Scan for the cell matching the given text and deliver its [X, Y] coordinate at center. 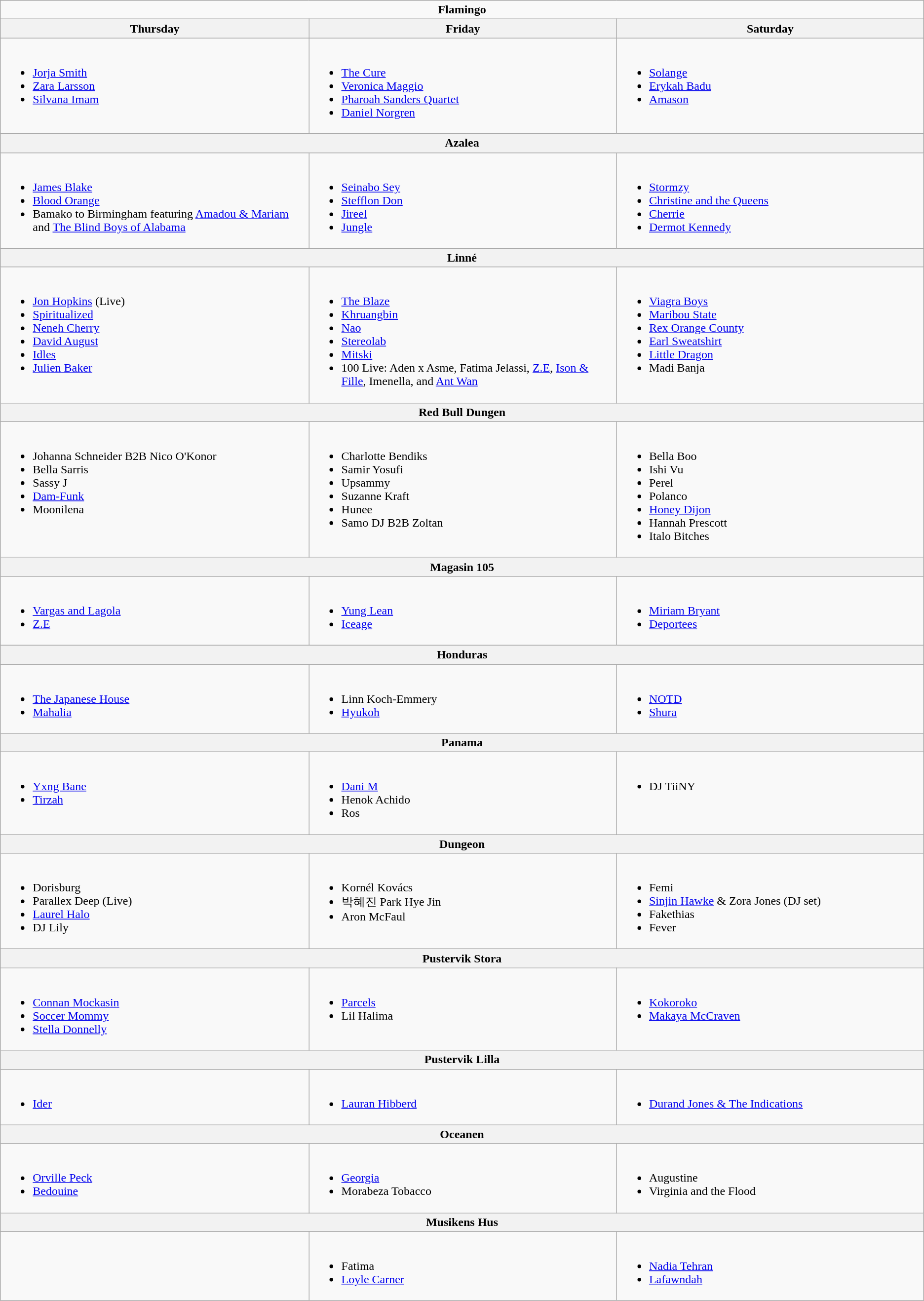
Ider [155, 1097]
GeorgiaMorabeza Tobacco [463, 1178]
Honduras [462, 654]
Durand Jones & The Indications [770, 1097]
Linn Koch-EmmeryHyukoh [463, 699]
ParcelsLil Halima [463, 1009]
Vargas and LagolaZ.E [155, 611]
Jorja SmithZara LarssonSilvana Imam [155, 86]
Linné [462, 258]
James BlakeBlood OrangeBamako to Birmingham featuring Amadou & Mariam and The Blind Boys of Alabama [155, 200]
Flamingo [462, 10]
Miriam BryantDeportees [770, 611]
StormzyChristine and the QueensCherrieDermot Kennedy [770, 200]
Panama [462, 743]
Red Bull Dungen [462, 412]
Pustervik Lilla [462, 1060]
Viagra BoysMaribou StateRex Orange CountyEarl SweatshirtLittle DragonMadi Banja [770, 335]
AugustineVirginia and the Flood [770, 1178]
Bella BooIshi VuPerelPolancoHoney DijonHannah PrescottItalo Bitches [770, 490]
Seinabo SeyStefflon DonJireelJungle [463, 200]
FemiSinjin Hawke & Zora Jones (DJ set)FakethiasFever [770, 901]
The BlazeKhruangbinNaoStereolabMitski100 Live: Aden x Asme, Fatima Jelassi, Z.E, Ison & Fille, Imenella, and Ant Wan [463, 335]
Azalea [462, 143]
NOTDShura [770, 699]
SolangeErykah BaduAmason [770, 86]
Orville PeckBedouine [155, 1178]
Nadia TehranLafawndah [770, 1266]
Charlotte BendiksSamir YosufiUpsammySuzanne KraftHuneeSamo DJ B2B Zoltan [463, 490]
Jon Hopkins (Live)SpiritualizedNeneh CherryDavid AugustIdlesJulien Baker [155, 335]
DorisburgParallex Deep (Live)Laurel HaloDJ Lily [155, 901]
The CureVeronica MaggioPharoah Sanders QuartetDaniel Norgren [463, 86]
Oceanen [462, 1134]
DJ TiiNY [770, 794]
Connan MockasinSoccer MommyStella Donnelly [155, 1009]
Pustervik Stora [462, 958]
Saturday [770, 29]
The Japanese HouseMahalia [155, 699]
Friday [463, 29]
Magasin 105 [462, 567]
FatimaLoyle Carner [463, 1266]
KokorokoMakaya McCraven [770, 1009]
Lauran Hibberd [463, 1097]
Dani MHenok AchidoRos [463, 794]
Dungeon [462, 844]
Johanna Schneider B2B Nico O'KonorBella SarrisSassy JDam-FunkMoonilena [155, 490]
Yxng BaneTirzah [155, 794]
Thursday [155, 29]
Yung LeanIceage [463, 611]
Musikens Hus [462, 1222]
Kornél Kovács박혜진 Park Hye JinAron McFaul [463, 901]
